Scan for the cell matching the given text and deliver its [X, Y] coordinate at center. 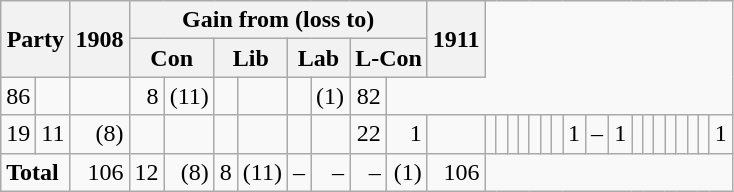
1911 [456, 39]
11 [53, 134]
19 [18, 134]
Gain from (loss to) [278, 20]
1908 [100, 39]
Total [36, 172]
Lab [318, 58]
86 [18, 96]
12 [146, 172]
22 [368, 134]
L-Con [389, 58]
82 [368, 96]
Party [36, 39]
Con [172, 58]
Lib [250, 58]
